Determine the (x, y) coordinate at the center of the cell enclosing the given text.  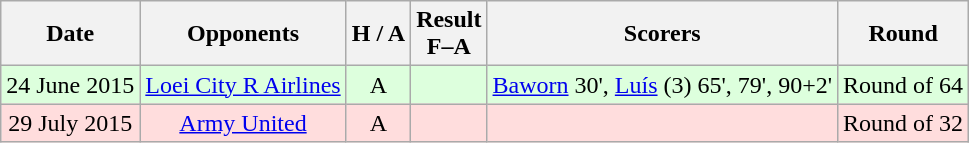
Army United (243, 123)
Date (70, 34)
Round of 64 (904, 85)
Baworn 30', Luís (3) 65', 79', 90+2' (662, 85)
Loei City R Airlines (243, 85)
24 June 2015 (70, 85)
H / A (378, 34)
Round (904, 34)
Scorers (662, 34)
Opponents (243, 34)
Round of 32 (904, 123)
ResultF–A (449, 34)
29 July 2015 (70, 123)
